Capture the cell that displays the provided text and extract its [x, y] central coordinate. 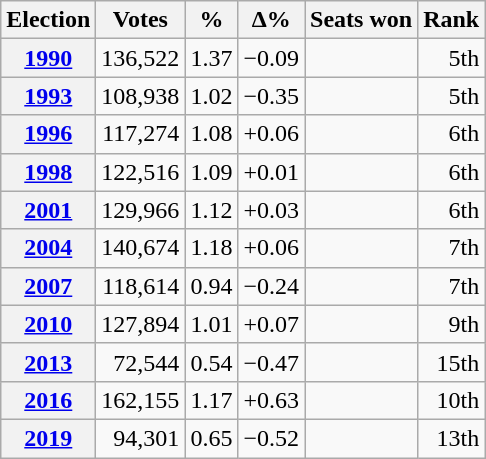
136,522 [140, 58]
72,544 [140, 362]
1996 [48, 134]
−0.52 [272, 438]
1.17 [212, 400]
2016 [48, 400]
1.09 [212, 172]
118,614 [140, 286]
2013 [48, 362]
129,966 [140, 210]
10th [452, 400]
1.12 [212, 210]
122,516 [140, 172]
2010 [48, 324]
0.54 [212, 362]
0.94 [212, 286]
1993 [48, 96]
1998 [48, 172]
1990 [48, 58]
2007 [48, 286]
1.18 [212, 248]
% [212, 20]
+0.03 [272, 210]
Votes [140, 20]
Δ% [272, 20]
108,938 [140, 96]
2004 [48, 248]
1.37 [212, 58]
2001 [48, 210]
+0.63 [272, 400]
13th [452, 438]
127,894 [140, 324]
15th [452, 362]
117,274 [140, 134]
162,155 [140, 400]
−0.09 [272, 58]
−0.35 [272, 96]
+0.07 [272, 324]
140,674 [140, 248]
+0.01 [272, 172]
0.65 [212, 438]
Election [48, 20]
Seats won [362, 20]
−0.47 [272, 362]
9th [452, 324]
Rank [452, 20]
1.08 [212, 134]
2019 [48, 438]
94,301 [140, 438]
1.02 [212, 96]
1.01 [212, 324]
−0.24 [272, 286]
